Identify which cell holds the provided text, then report its (x, y) central coordinate. 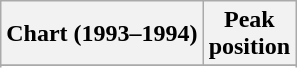
Chart (1993–1994) (102, 34)
Peakposition (249, 34)
